Return (X, Y) of the center of cell containing provided text 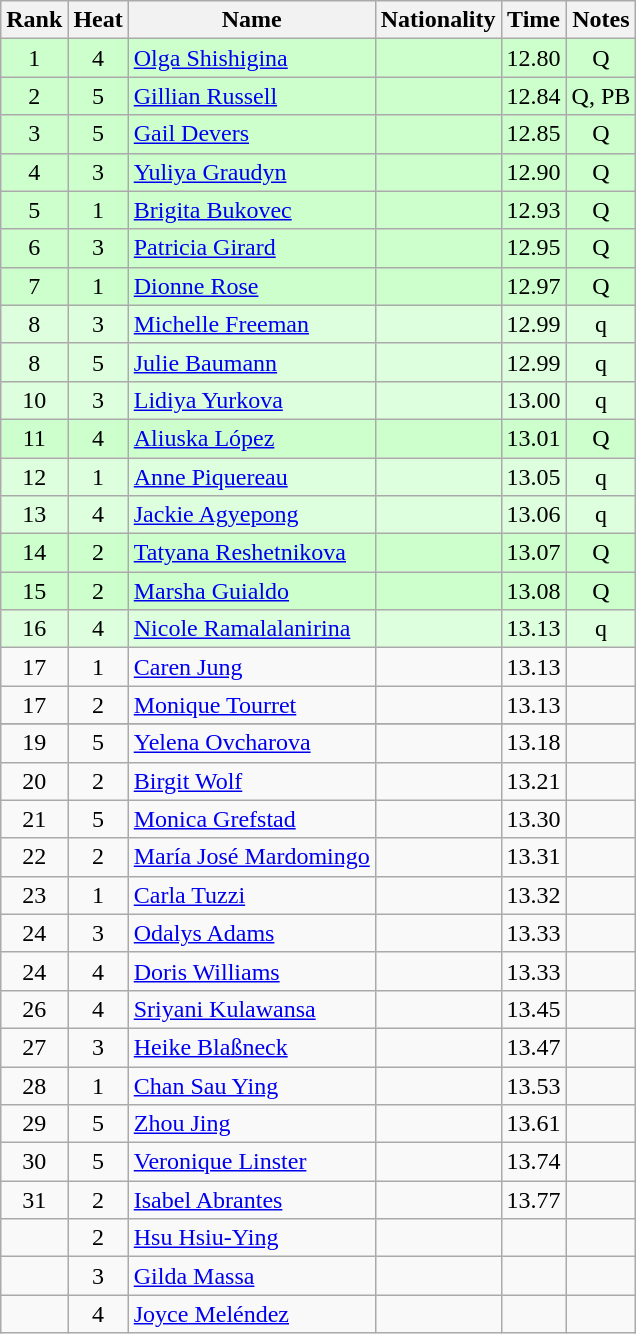
Isabel Abrantes (252, 1200)
13.06 (534, 515)
13.00 (534, 400)
12.90 (534, 172)
6 (34, 248)
Yuliya Graudyn (252, 172)
Heat (98, 20)
13.53 (534, 1085)
Hsu Hsiu-Ying (252, 1238)
13.47 (534, 1047)
Birgit Wolf (252, 781)
Zhou Jing (252, 1124)
12.84 (534, 96)
28 (34, 1085)
13.77 (534, 1200)
13.61 (534, 1124)
Odalys Adams (252, 933)
11 (34, 438)
Veronique Linster (252, 1162)
Tatyana Reshetnikova (252, 553)
Sriyani Kulawansa (252, 1009)
Lidiya Yurkova (252, 400)
12 (34, 477)
13.08 (534, 591)
30 (34, 1162)
10 (34, 400)
7 (34, 286)
29 (34, 1124)
Julie Baumann (252, 362)
Doris Williams (252, 971)
13.31 (534, 857)
31 (34, 1200)
Carla Tuzzi (252, 895)
Dionne Rose (252, 286)
13.07 (534, 553)
23 (34, 895)
Joyce Meléndez (252, 1314)
13.45 (534, 1009)
Gail Devers (252, 134)
Rank (34, 20)
María José Mardomingo (252, 857)
Jackie Agyepong (252, 515)
Patricia Girard (252, 248)
Chan Sau Ying (252, 1085)
Nationality (438, 20)
12.97 (534, 286)
Aliuska López (252, 438)
Name (252, 20)
13.74 (534, 1162)
27 (34, 1047)
21 (34, 819)
14 (34, 553)
22 (34, 857)
12.85 (534, 134)
19 (34, 743)
15 (34, 591)
13.21 (534, 781)
Gillian Russell (252, 96)
Michelle Freeman (252, 324)
13.18 (534, 743)
13.30 (534, 819)
Nicole Ramalalanirina (252, 629)
Marsha Guialdo (252, 591)
13 (34, 515)
Monica Grefstad (252, 819)
12.93 (534, 210)
26 (34, 1009)
Monique Tourret (252, 705)
13.32 (534, 895)
Anne Piquereau (252, 477)
16 (34, 629)
Brigita Bukovec (252, 210)
13.01 (534, 438)
Olga Shishigina (252, 58)
12.80 (534, 58)
Heike Blaßneck (252, 1047)
Time (534, 20)
Gilda Massa (252, 1276)
20 (34, 781)
13.05 (534, 477)
Notes (601, 20)
Yelena Ovcharova (252, 743)
12.95 (534, 248)
Q, PB (601, 96)
Caren Jung (252, 667)
